Determine the [x, y] coordinate at the center of the cell enclosing the given text.  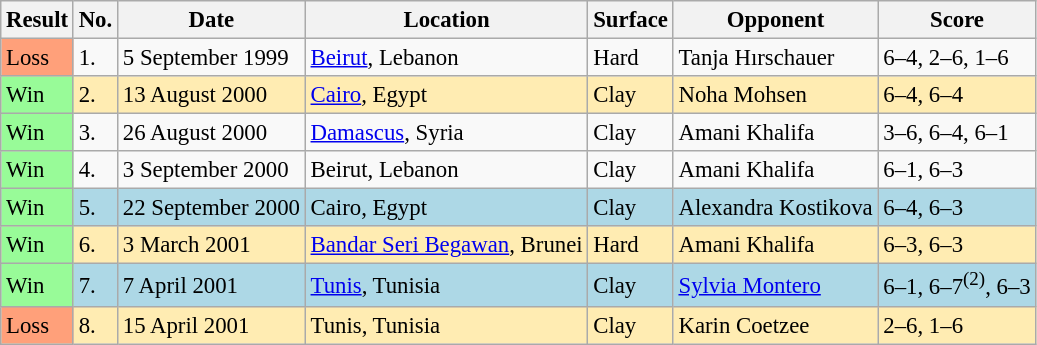
1. [95, 58]
Tanja Hırschauer [776, 58]
6–4, 2–6, 1–6 [957, 58]
Location [446, 20]
5. [95, 208]
6. [95, 245]
Karin Coetzee [776, 325]
No. [95, 20]
Damascus, Syria [446, 133]
3 September 2000 [211, 170]
13 August 2000 [211, 95]
4. [95, 170]
6–4, 6–3 [957, 208]
Noha Mohsen [776, 95]
6–1, 6–7(2), 6–3 [957, 285]
Date [211, 20]
Score [957, 20]
2–6, 1–6 [957, 325]
Result [38, 20]
5 September 1999 [211, 58]
8. [95, 325]
Surface [630, 20]
2. [95, 95]
Bandar Seri Begawan, Brunei [446, 245]
26 August 2000 [211, 133]
22 September 2000 [211, 208]
15 April 2001 [211, 325]
7. [95, 285]
Opponent [776, 20]
6–1, 6–3 [957, 170]
6–3, 6–3 [957, 245]
Sylvia Montero [776, 285]
3 March 2001 [211, 245]
3. [95, 133]
Alexandra Kostikova [776, 208]
6–4, 6–4 [957, 95]
7 April 2001 [211, 285]
3–6, 6–4, 6–1 [957, 133]
